Provide the (x, y) coordinate of the cell's center where the given text is located.  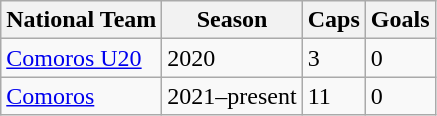
11 (334, 96)
Comoros U20 (82, 58)
3 (334, 58)
National Team (82, 20)
Goals (400, 20)
Caps (334, 20)
Comoros (82, 96)
2021–present (232, 96)
Season (232, 20)
2020 (232, 58)
